Determine the (x, y) coordinate at the center of the cell enclosing the given text.  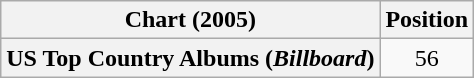
Chart (2005) (190, 20)
56 (427, 58)
US Top Country Albums (Billboard) (190, 58)
Position (427, 20)
